Identify which cell holds the provided text, then report its (x, y) central coordinate. 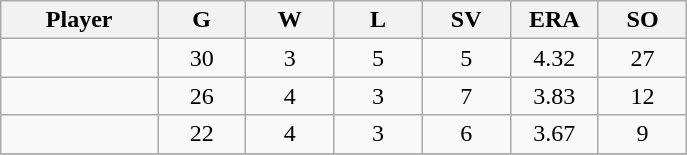
G (202, 20)
SO (642, 20)
6 (466, 134)
12 (642, 96)
ERA (554, 20)
4.32 (554, 58)
27 (642, 58)
Player (80, 20)
SV (466, 20)
L (378, 20)
W (290, 20)
3.83 (554, 96)
3.67 (554, 134)
7 (466, 96)
26 (202, 96)
22 (202, 134)
9 (642, 134)
30 (202, 58)
